Pinpoint the cell where the given text exists, returning its [X, Y] midpoint coordinate. 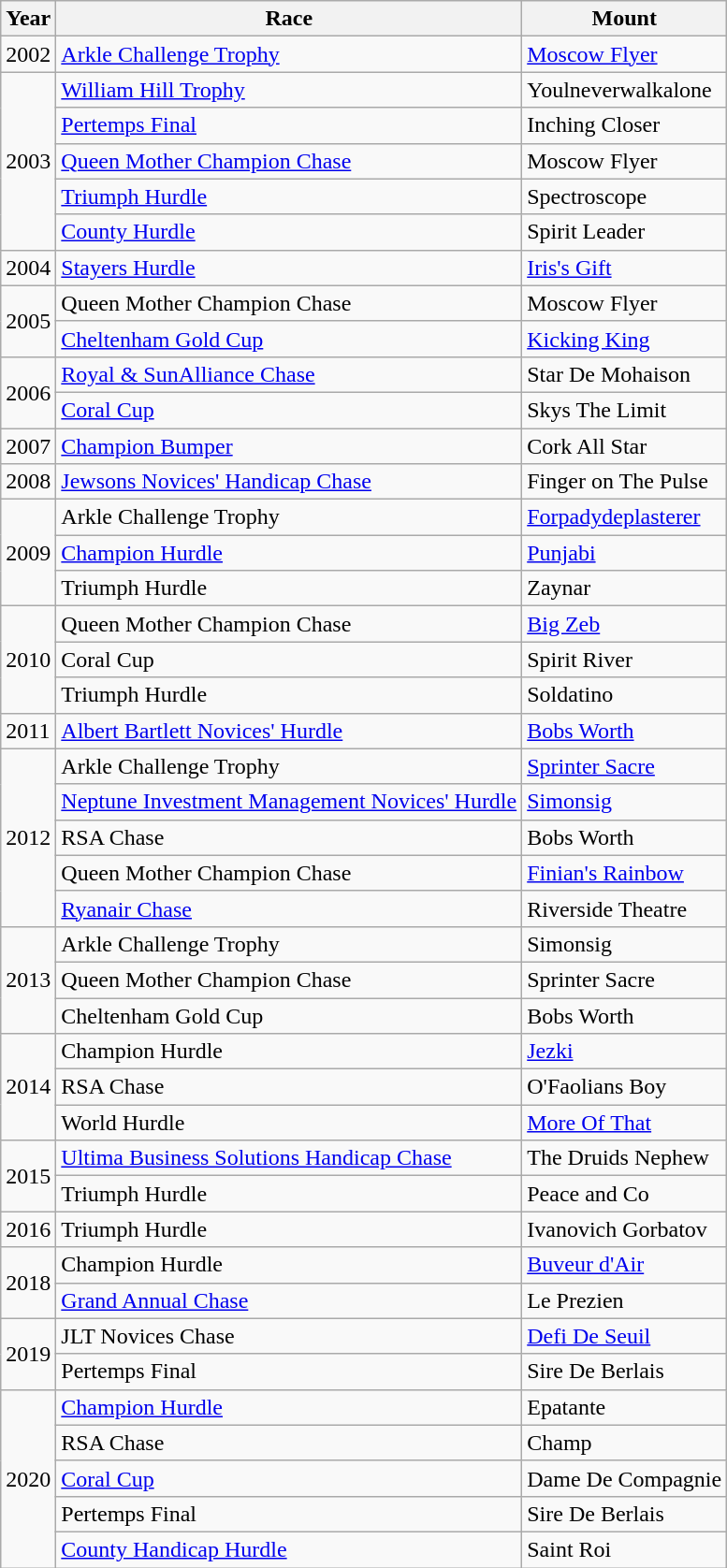
World Hurdle [289, 1123]
County Handicap Hurdle [289, 1549]
The Druids Nephew [625, 1158]
2014 [28, 1087]
Punjabi [625, 553]
Ultima Business Solutions Handicap Chase [289, 1158]
2019 [28, 1354]
Race [289, 19]
Soldatino [625, 695]
Grand Annual Chase [289, 1300]
Spirit River [625, 660]
Forpadydeplasterer [625, 517]
Finger on The Pulse [625, 482]
Albert Bartlett Novices' Hurdle [289, 731]
Mount [625, 19]
2006 [28, 392]
2008 [28, 482]
Jewsons Novices' Handicap Chase [289, 482]
More Of That [625, 1123]
2002 [28, 54]
O'Faolians Boy [625, 1087]
Stayers Hurdle [289, 268]
2016 [28, 1229]
Champion Bumper [289, 446]
County Hurdle [289, 232]
2010 [28, 660]
Riverside Theatre [625, 908]
Skys The Limit [625, 410]
Year [28, 19]
Peace and Co [625, 1194]
Big Zeb [625, 624]
2020 [28, 1478]
2012 [28, 837]
Spectroscope [625, 196]
Ivanovich Gorbatov [625, 1229]
Kicking King [625, 339]
Ryanair Chase [289, 908]
Youlneverwalkalone [625, 90]
William Hill Trophy [289, 90]
JLT Novices Chase [289, 1336]
Jezki [625, 1052]
2018 [28, 1283]
2005 [28, 321]
Cork All Star [625, 446]
Spirit Leader [625, 232]
Royal & SunAlliance Chase [289, 374]
Le Prezien [625, 1300]
Defi De Seuil [625, 1336]
2009 [28, 553]
2007 [28, 446]
2004 [28, 268]
2013 [28, 980]
Epatante [625, 1407]
Saint Roi [625, 1549]
Inching Closer [625, 125]
Champ [625, 1443]
Zaynar [625, 588]
Finian's Rainbow [625, 873]
Dame De Compagnie [625, 1478]
2015 [28, 1176]
Neptune Investment Management Novices' Hurdle [289, 802]
2011 [28, 731]
2003 [28, 161]
Buveur d'Air [625, 1265]
Star De Mohaison [625, 374]
Iris's Gift [625, 268]
